Find where the given text appears and provide that cell's center as (X, Y) coordinate. 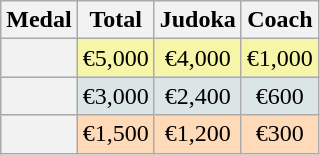
Medal (39, 20)
€300 (280, 134)
€3,000 (116, 96)
€1,500 (116, 134)
€2,400 (198, 96)
Total (116, 20)
€1,200 (198, 134)
€600 (280, 96)
€1,000 (280, 58)
Coach (280, 20)
€4,000 (198, 58)
€5,000 (116, 58)
Judoka (198, 20)
